Capture the cell that displays the provided text and extract its (X, Y) central coordinate. 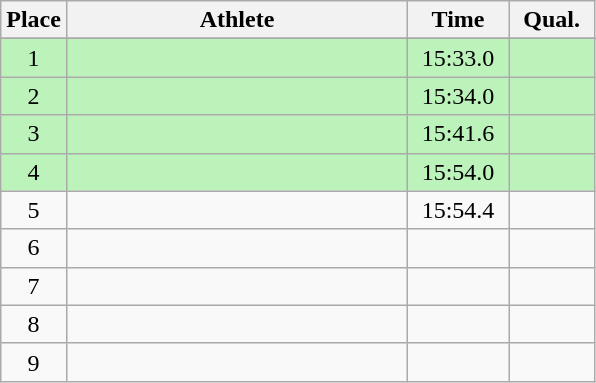
7 (34, 286)
1 (34, 58)
15:54.0 (458, 172)
8 (34, 324)
Qual. (552, 20)
2 (34, 96)
15:34.0 (458, 96)
Time (458, 20)
5 (34, 210)
15:33.0 (458, 58)
15:41.6 (458, 134)
15:54.4 (458, 210)
3 (34, 134)
6 (34, 248)
Place (34, 20)
9 (34, 362)
Athlete (236, 20)
4 (34, 172)
